Search for the cell housing the specified text and yield its [x, y] center coordinate. 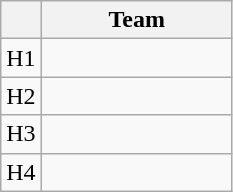
H1 [21, 58]
H2 [21, 96]
H3 [21, 134]
H4 [21, 172]
Team [136, 20]
